Pinpoint the cell where the given text exists, returning its [x, y] midpoint coordinate. 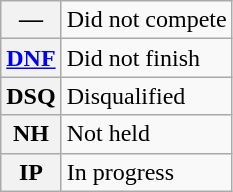
DSQ [31, 96]
In progress [146, 172]
Disqualified [146, 96]
— [31, 20]
Not held [146, 134]
IP [31, 172]
Did not compete [146, 20]
NH [31, 134]
Did not finish [146, 58]
DNF [31, 58]
